Output the (x, y) coordinate of the center of the cell containing the given text.  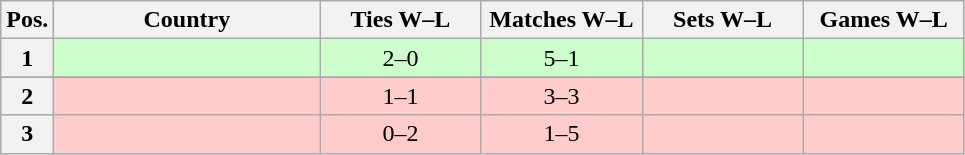
3–3 (562, 96)
0–2 (400, 134)
Ties W–L (400, 20)
1–1 (400, 96)
2 (28, 96)
5–1 (562, 58)
1–5 (562, 134)
Country (187, 20)
1 (28, 58)
Matches W–L (562, 20)
Sets W–L (722, 20)
2–0 (400, 58)
Games W–L (884, 20)
3 (28, 134)
Pos. (28, 20)
